Identify which cell holds the provided text, then report its [X, Y] central coordinate. 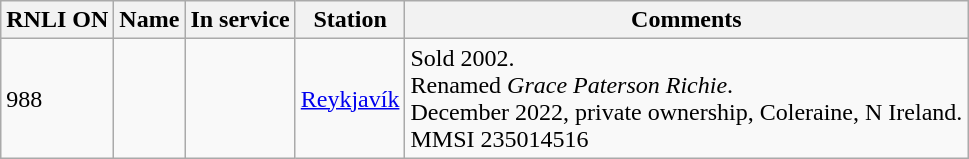
Name [150, 20]
Comments [686, 20]
Sold 2002. Renamed Grace Paterson Richie.December 2022, private ownership, Coleraine, N Ireland. MMSI 235014516 [686, 98]
RNLI ON [58, 20]
988 [58, 98]
Station [350, 20]
Reykjavík [350, 98]
In service [240, 20]
